Provide the (x, y) coordinate of the cell's center where the given text is located.  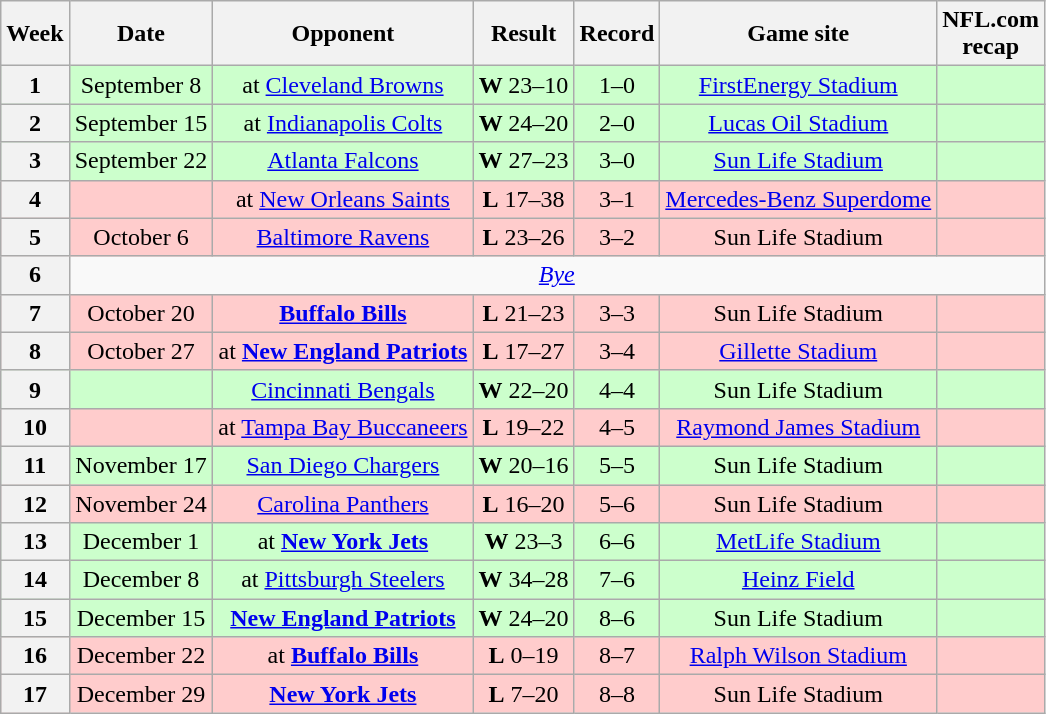
W 34–28 (524, 580)
Baltimore Ravens (343, 237)
2–0 (617, 123)
Ralph Wilson Stadium (798, 656)
4–5 (617, 427)
San Diego Chargers (343, 465)
17 (35, 694)
3–3 (617, 313)
L 7–20 (524, 694)
December 8 (141, 580)
8–6 (617, 618)
Game site (798, 34)
Heinz Field (798, 580)
Date (141, 34)
16 (35, 656)
at Buffalo Bills (343, 656)
December 22 (141, 656)
W 23–3 (524, 542)
NFL.comrecap (991, 34)
4–4 (617, 389)
December 1 (141, 542)
October 20 (141, 313)
Cincinnati Bengals (343, 389)
L 21–23 (524, 313)
at Cleveland Browns (343, 85)
9 (35, 389)
October 27 (141, 351)
November 17 (141, 465)
12 (35, 503)
L 0–19 (524, 656)
December 29 (141, 694)
Raymond James Stadium (798, 427)
September 22 (141, 161)
at New York Jets (343, 542)
at Pittsburgh Steelers (343, 580)
6–6 (617, 542)
13 (35, 542)
W 20–16 (524, 465)
8 (35, 351)
September 15 (141, 123)
L 16–20 (524, 503)
Carolina Panthers (343, 503)
MetLife Stadium (798, 542)
4 (35, 199)
3 (35, 161)
5–6 (617, 503)
3–1 (617, 199)
Result (524, 34)
at Indianapolis Colts (343, 123)
3–0 (617, 161)
L 23–26 (524, 237)
14 (35, 580)
FirstEnergy Stadium (798, 85)
Opponent (343, 34)
15 (35, 618)
3–4 (617, 351)
December 15 (141, 618)
8–8 (617, 694)
New England Patriots (343, 618)
5–5 (617, 465)
L 17–38 (524, 199)
Atlanta Falcons (343, 161)
2 (35, 123)
L 17–27 (524, 351)
10 (35, 427)
at New England Patriots (343, 351)
8–7 (617, 656)
at New Orleans Saints (343, 199)
Record (617, 34)
New York Jets (343, 694)
7–6 (617, 580)
Lucas Oil Stadium (798, 123)
7 (35, 313)
1–0 (617, 85)
Buffalo Bills (343, 313)
W 22–20 (524, 389)
Week (35, 34)
Mercedes-Benz Superdome (798, 199)
L 19–22 (524, 427)
at Tampa Bay Buccaneers (343, 427)
6 (35, 275)
October 6 (141, 237)
November 24 (141, 503)
September 8 (141, 85)
W 23–10 (524, 85)
5 (35, 237)
Bye (556, 275)
3–2 (617, 237)
Gillette Stadium (798, 351)
11 (35, 465)
W 27–23 (524, 161)
1 (35, 85)
